Provide the (X, Y) coordinate of the cell's center where the given text is located.  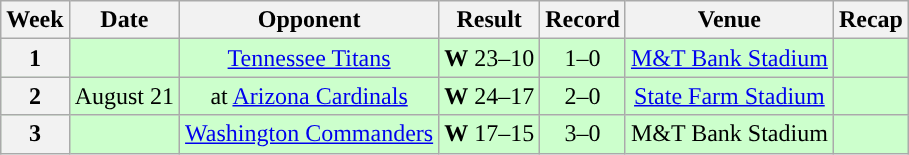
2 (35, 96)
Date (124, 20)
Venue (729, 20)
2–0 (583, 96)
Result (490, 20)
Week (35, 20)
1 (35, 58)
August 21 (124, 96)
Washington Commanders (310, 134)
3–0 (583, 134)
W 17–15 (490, 134)
W 24–17 (490, 96)
Tennessee Titans (310, 58)
1–0 (583, 58)
Record (583, 20)
State Farm Stadium (729, 96)
W 23–10 (490, 58)
at Arizona Cardinals (310, 96)
Recap (870, 20)
3 (35, 134)
Opponent (310, 20)
